Detect which cell encompasses the target text, then output its [x, y] center coordinate. 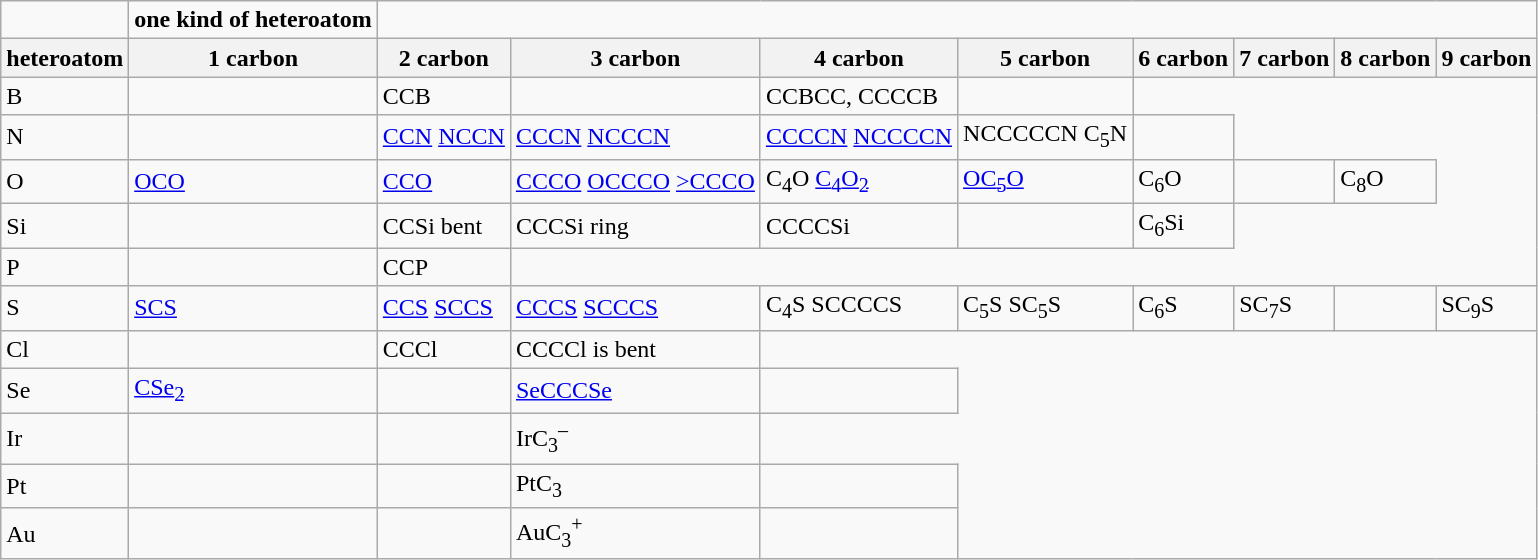
IrC3– [635, 438]
CCCl [444, 349]
Ir [65, 438]
CCCS SCCCS [635, 308]
4 carbon [858, 58]
one kind of heteroatom [254, 20]
SeCCCSe [635, 390]
CCO [444, 181]
O [65, 181]
S [65, 308]
CCS SCCS [444, 308]
6 carbon [1184, 58]
5 carbon [1046, 58]
Cl [65, 349]
8 carbon [1386, 58]
3 carbon [635, 58]
9 carbon [1486, 58]
Au [65, 534]
1 carbon [254, 58]
OCO [254, 181]
N [65, 137]
C4O C4O2 [858, 181]
7 carbon [1284, 58]
PtC3 [635, 486]
C8O [1386, 181]
CCCO OCCCO >CCCO [635, 181]
OC5O [1046, 181]
SCS [254, 308]
C4S SCCCCS [858, 308]
CCN NCCN [444, 137]
C6O [1184, 181]
CCCCSi [858, 226]
CCP [444, 267]
AuC3+ [635, 534]
heteroatom [65, 58]
SC9S [1486, 308]
C6Si [1184, 226]
SC7S [1284, 308]
CCCCN NCCCCN [858, 137]
CCCN NCCCN [635, 137]
2 carbon [444, 58]
B [65, 96]
CSe2 [254, 390]
Si [65, 226]
C6S [1184, 308]
CCBCC, CCCCB [858, 96]
P [65, 267]
NCCCCCN C5N [1046, 137]
CCSi bent [444, 226]
CCCCl is bent [635, 349]
CCB [444, 96]
CCCSi ring [635, 226]
C5S SC5S [1046, 308]
Se [65, 390]
Pt [65, 486]
